Detect which cell encompasses the target text, then output its (X, Y) center coordinate. 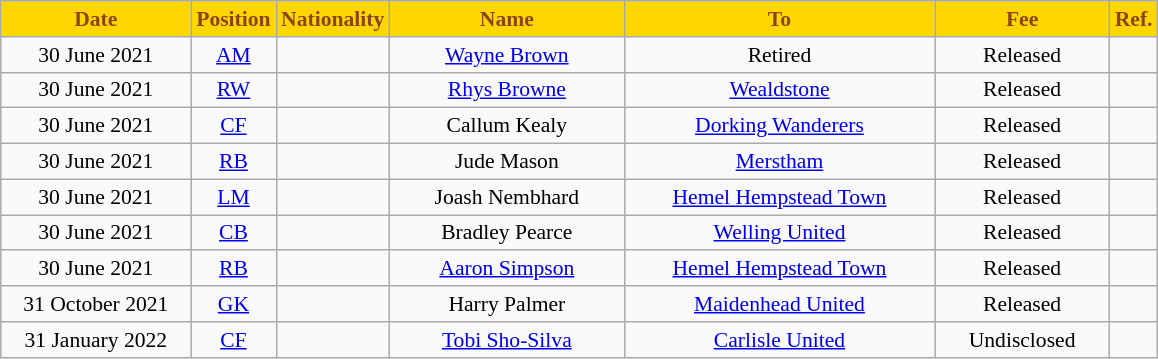
Nationality (332, 19)
Undisclosed (1022, 340)
Dorking Wanderers (779, 126)
Jude Mason (506, 162)
Harry Palmer (506, 304)
RW (234, 90)
Aaron Simpson (506, 269)
Bradley Pearce (506, 233)
Ref. (1134, 19)
31 January 2022 (96, 340)
Rhys Browne (506, 90)
LM (234, 197)
Date (96, 19)
Wealdstone (779, 90)
Carlisle United (779, 340)
Name (506, 19)
Maidenhead United (779, 304)
Wayne Brown (506, 55)
Retired (779, 55)
Welling United (779, 233)
Position (234, 19)
Tobi Sho-Silva (506, 340)
To (779, 19)
Callum Kealy (506, 126)
Fee (1022, 19)
AM (234, 55)
Joash Nembhard (506, 197)
CB (234, 233)
Merstham (779, 162)
GK (234, 304)
31 October 2021 (96, 304)
